Determine the (x, y) coordinate at the center of the cell enclosing the given text.  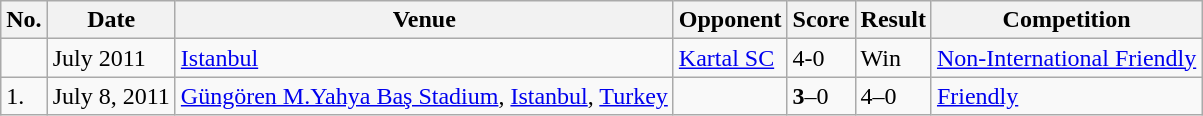
Win (893, 58)
No. (24, 20)
Venue (424, 20)
Istanbul (424, 58)
3–0 (821, 96)
July 2011 (111, 58)
Friendly (1066, 96)
July 8, 2011 (111, 96)
Competition (1066, 20)
Score (821, 20)
Non-International Friendly (1066, 58)
4–0 (893, 96)
1. (24, 96)
Result (893, 20)
4-0 (821, 58)
Güngören M.Yahya Baş Stadium, Istanbul, Turkey (424, 96)
Date (111, 20)
Opponent (730, 20)
Kartal SC (730, 58)
